Search for the cell housing the specified text and yield its (x, y) center coordinate. 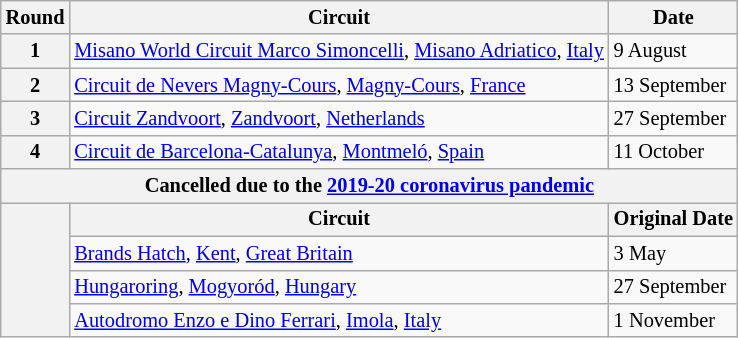
3 May (674, 253)
Brands Hatch, Kent, Great Britain (338, 253)
Date (674, 17)
Сircuit (338, 219)
Misano World Circuit Marco Simoncelli, Misano Adriatico, Italy (338, 51)
1 (36, 51)
4 (36, 152)
13 September (674, 85)
Circuit de Nevers Magny-Cours, Magny-Cours, France (338, 85)
2 (36, 85)
9 August (674, 51)
Hungaroring, Mogyoród, Hungary (338, 287)
11 October (674, 152)
3 (36, 118)
Cancelled due to the 2019-20 coronavirus pandemic (370, 186)
Original Date (674, 219)
Autodromo Enzo e Dino Ferrari, Imola, Italy (338, 320)
Circuit de Barcelona-Catalunya, Montmeló, Spain (338, 152)
Circuit Zandvoort, Zandvoort, Netherlands (338, 118)
Circuit (338, 17)
Round (36, 17)
1 November (674, 320)
